Return [X, Y] of the center of cell containing provided text 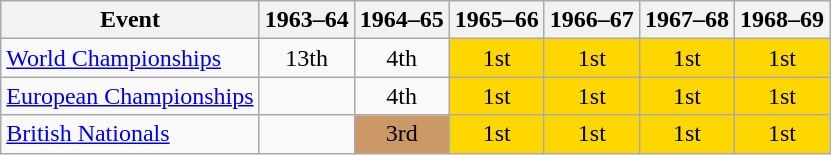
1968–69 [782, 20]
1965–66 [496, 20]
1967–68 [686, 20]
British Nationals [130, 134]
World Championships [130, 58]
European Championships [130, 96]
1964–65 [402, 20]
13th [306, 58]
1963–64 [306, 20]
Event [130, 20]
3rd [402, 134]
1966–67 [592, 20]
